From the cell containing the given text, extract its center point as (X, Y) coordinate. 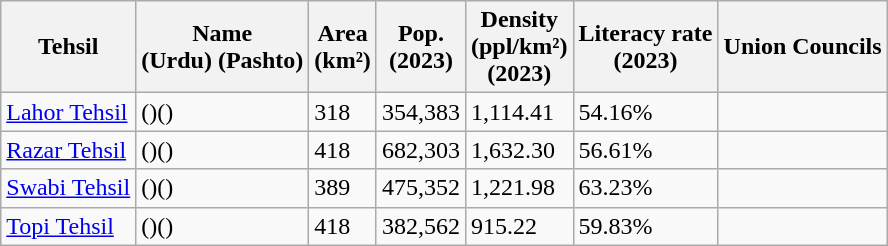
682,303 (420, 150)
Razar Tehsil (68, 150)
63.23% (646, 188)
54.16% (646, 112)
Name(Urdu) (Pashto) (222, 47)
Pop.(2023) (420, 47)
Literacy rate(2023) (646, 47)
1,632.30 (519, 150)
382,562 (420, 226)
1,221.98 (519, 188)
Topi Tehsil (68, 226)
1,114.41 (519, 112)
59.83% (646, 226)
915.22 (519, 226)
Swabi Tehsil (68, 188)
Density(ppl/km²)(2023) (519, 47)
475,352 (420, 188)
56.61% (646, 150)
Area(km²) (343, 47)
Tehsil (68, 47)
Union Councils (802, 47)
318 (343, 112)
389 (343, 188)
Lahor Tehsil (68, 112)
354,383 (420, 112)
